Return the (x, y) coordinate for the center point of the cell that contains the specified text.  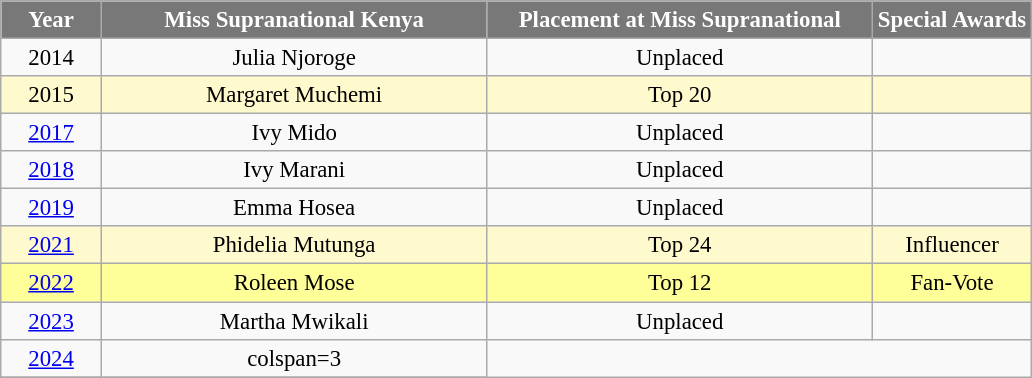
Year (52, 20)
Margaret Muchemi (294, 95)
Phidelia Mutunga (294, 245)
Fan-Vote (952, 283)
2023 (52, 321)
2019 (52, 208)
Julia Njoroge (294, 58)
2021 (52, 245)
Miss Supranational Kenya (294, 20)
Emma Hosea (294, 208)
2018 (52, 170)
2014 (52, 58)
Martha Mwikali (294, 321)
Special Awards (952, 20)
Influencer (952, 245)
Ivy Mido (294, 133)
Placement at Miss Supranational (680, 20)
Top 20 (680, 95)
Roleen Mose (294, 283)
Ivy Marani (294, 170)
2017 (52, 133)
colspan=3 (294, 358)
2022 (52, 283)
Top 24 (680, 245)
2024 (52, 358)
Top 12 (680, 283)
2015 (52, 95)
